Search for the cell housing the specified text and yield its [x, y] center coordinate. 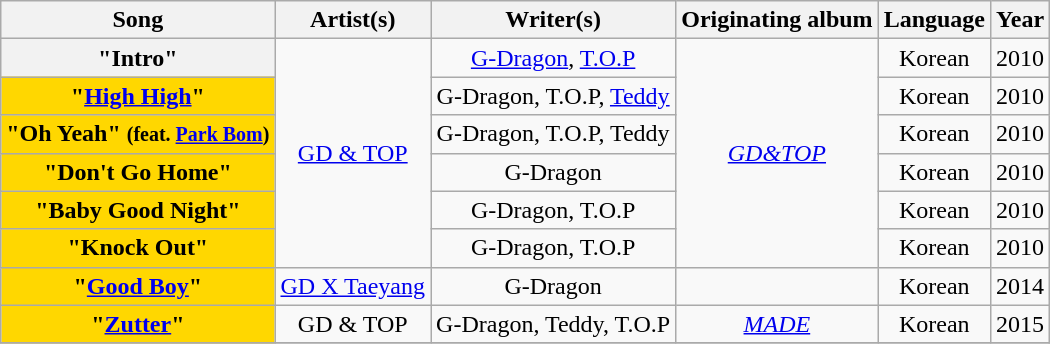
G-Dragon, Teddy, T.O.P [554, 324]
Writer(s) [554, 20]
Year [1020, 20]
"Zutter" [138, 324]
2015 [1020, 324]
Artist(s) [353, 20]
GD&TOP [777, 153]
"Baby Good Night" [138, 210]
"Good Boy" [138, 286]
"Don't Go Home" [138, 172]
Song [138, 20]
Originating album [777, 20]
"High High" [138, 96]
"Knock Out" [138, 248]
"Oh Yeah" (feat. Park Bom) [138, 134]
"Intro" [138, 58]
Language [934, 20]
GD X Taeyang [353, 286]
2014 [1020, 286]
MADE [777, 324]
